Detect which cell encompasses the target text, then output its (X, Y) center coordinate. 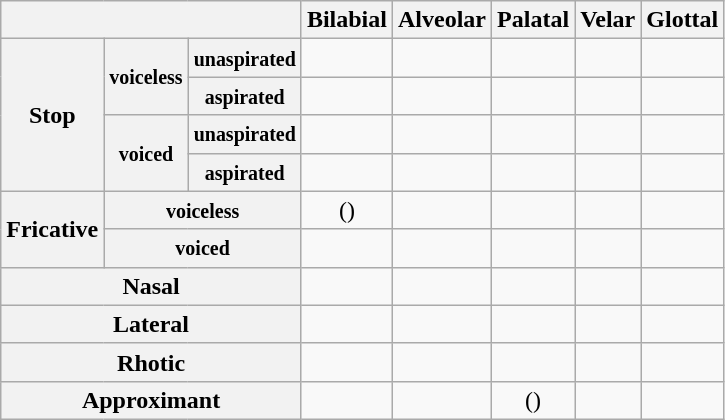
Velar (608, 20)
Rhotic (152, 362)
Fricative (52, 229)
Approximant (152, 400)
Glottal (682, 20)
Bilabial (346, 20)
Palatal (534, 20)
Stop (52, 115)
Lateral (152, 324)
Alveolar (442, 20)
Nasal (152, 286)
